For the text-containing cell, return its midpoint in (x, y) coordinate format. 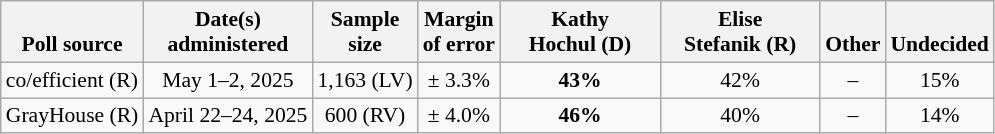
46% (580, 116)
± 4.0% (459, 116)
KathyHochul (D) (580, 32)
Undecided (939, 32)
April 22–24, 2025 (228, 116)
May 1–2, 2025 (228, 80)
600 (RV) (364, 116)
43% (580, 80)
Marginof error (459, 32)
Other (852, 32)
42% (740, 80)
Poll source (72, 32)
14% (939, 116)
co/efficient (R) (72, 80)
Samplesize (364, 32)
GrayHouse (R) (72, 116)
40% (740, 116)
Date(s)administered (228, 32)
1,163 (LV) (364, 80)
15% (939, 80)
EliseStefanik (R) (740, 32)
± 3.3% (459, 80)
